Output the [x, y] coordinate of the center of the cell containing the given text.  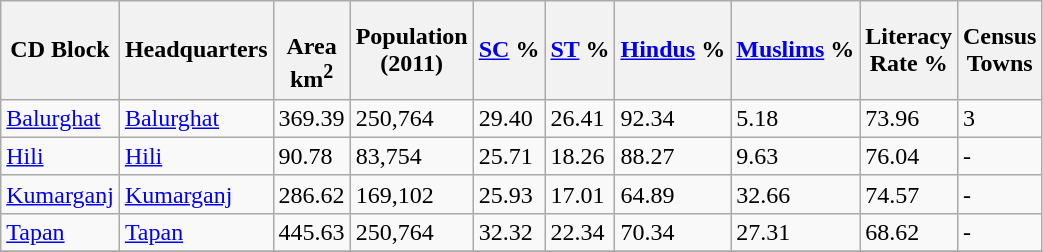
70.34 [673, 232]
CensusTowns [999, 50]
CD Block [60, 50]
26.41 [580, 118]
64.89 [673, 194]
369.39 [312, 118]
29.40 [509, 118]
90.78 [312, 156]
Headquarters [196, 50]
68.62 [909, 232]
76.04 [909, 156]
18.26 [580, 156]
32.66 [796, 194]
22.34 [580, 232]
Population(2011) [412, 50]
445.63 [312, 232]
27.31 [796, 232]
17.01 [580, 194]
73.96 [909, 118]
Muslims % [796, 50]
25.93 [509, 194]
286.62 [312, 194]
ST % [580, 50]
88.27 [673, 156]
83,754 [412, 156]
3 [999, 118]
32.32 [509, 232]
25.71 [509, 156]
Areakm2 [312, 50]
9.63 [796, 156]
5.18 [796, 118]
169,102 [412, 194]
74.57 [909, 194]
Hindus % [673, 50]
SC % [509, 50]
Literacy Rate % [909, 50]
92.34 [673, 118]
